Search for the cell housing the specified text and yield its (x, y) center coordinate. 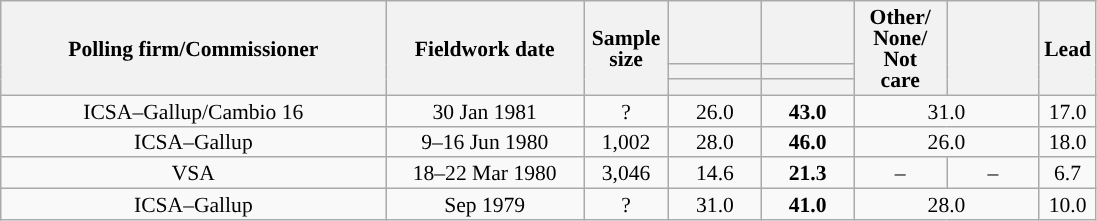
14.6 (716, 174)
43.0 (808, 110)
VSA (194, 174)
Lead (1068, 48)
Sep 1979 (485, 204)
6.7 (1068, 174)
Other/None/Notcare (900, 48)
46.0 (808, 142)
3,046 (626, 174)
18.0 (1068, 142)
Polling firm/Commissioner (194, 48)
Fieldwork date (485, 48)
30 Jan 1981 (485, 110)
17.0 (1068, 110)
Sample size (626, 48)
21.3 (808, 174)
10.0 (1068, 204)
9–16 Jun 1980 (485, 142)
ICSA–Gallup/Cambio 16 (194, 110)
1,002 (626, 142)
41.0 (808, 204)
18–22 Mar 1980 (485, 174)
